Detect which cell encompasses the target text, then output its (X, Y) center coordinate. 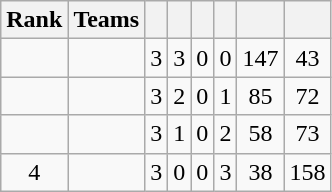
4 (34, 172)
Rank (34, 20)
Teams (106, 20)
85 (260, 96)
73 (308, 134)
58 (260, 134)
72 (308, 96)
147 (260, 58)
43 (308, 58)
158 (308, 172)
38 (260, 172)
